Capture the cell that displays the provided text and extract its [x, y] central coordinate. 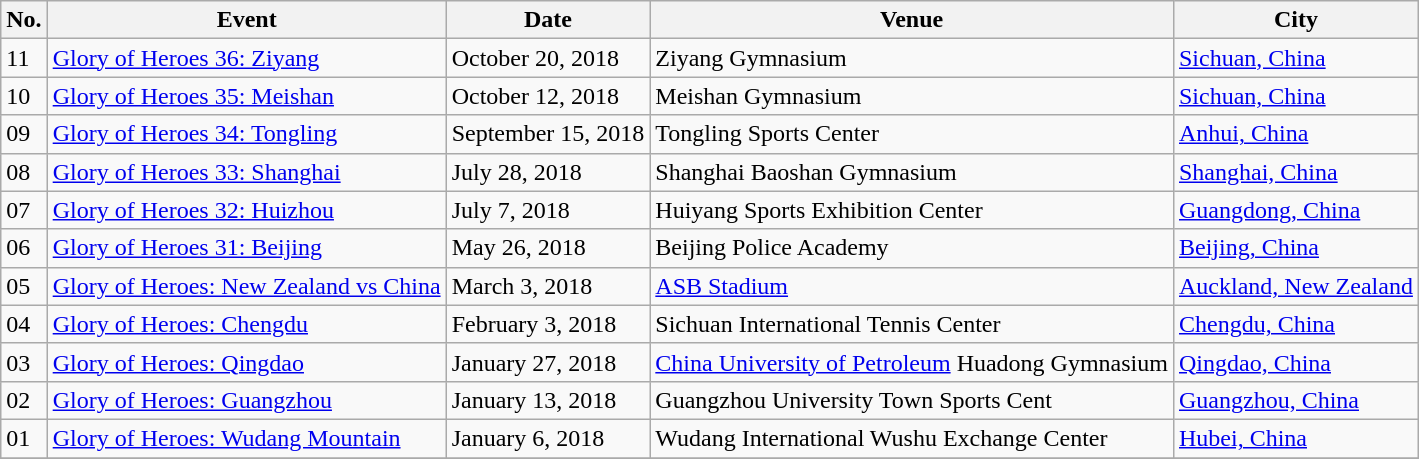
City [1296, 20]
May 26, 2018 [548, 248]
Glory of Heroes 32: Huizhou [246, 210]
No. [24, 20]
Shanghai, China [1296, 172]
October 12, 2018 [548, 96]
China University of Petroleum Huadong Gymnasium [912, 362]
Chengdu, China [1296, 324]
Guangdong, China [1296, 210]
01 [24, 438]
Glory of Heroes: Chengdu [246, 324]
Auckland, New Zealand [1296, 286]
January 27, 2018 [548, 362]
Guangzhou University Town Sports Cent [912, 400]
Meishan Gymnasium [912, 96]
Beijing, China [1296, 248]
Glory of Heroes: Wudang Mountain [246, 438]
04 [24, 324]
July 7, 2018 [548, 210]
Qingdao, China [1296, 362]
07 [24, 210]
08 [24, 172]
Glory of Heroes 35: Meishan [246, 96]
Guangzhou, China [1296, 400]
Glory of Heroes: Qingdao [246, 362]
Beijing Police Academy [912, 248]
06 [24, 248]
ASB Stadium [912, 286]
Venue [912, 20]
05 [24, 286]
Event [246, 20]
Wudang International Wushu Exchange Center [912, 438]
Ziyang Gymnasium [912, 58]
Glory of Heroes 31: Beijing [246, 248]
03 [24, 362]
Glory of Heroes 34: Tongling [246, 134]
March 3, 2018 [548, 286]
Huiyang Sports Exhibition Center [912, 210]
11 [24, 58]
January 13, 2018 [548, 400]
Glory of Heroes: Guangzhou [246, 400]
October 20, 2018 [548, 58]
February 3, 2018 [548, 324]
Anhui, China [1296, 134]
02 [24, 400]
July 28, 2018 [548, 172]
Shanghai Baoshan Gymnasium [912, 172]
Glory of Heroes: New Zealand vs China [246, 286]
Sichuan International Tennis Center [912, 324]
Date [548, 20]
Hubei, China [1296, 438]
09 [24, 134]
Tongling Sports Center [912, 134]
September 15, 2018 [548, 134]
Glory of Heroes 36: Ziyang [246, 58]
Glory of Heroes 33: Shanghai [246, 172]
10 [24, 96]
January 6, 2018 [548, 438]
